Pinpoint the cell where the given text exists, returning its (X, Y) midpoint coordinate. 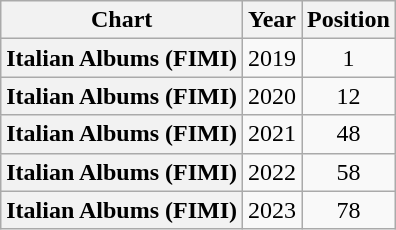
48 (349, 134)
58 (349, 172)
2020 (272, 96)
2019 (272, 58)
12 (349, 96)
Position (349, 20)
2023 (272, 210)
Year (272, 20)
1 (349, 58)
2022 (272, 172)
Chart (122, 20)
78 (349, 210)
2021 (272, 134)
